Detect which cell encompasses the target text, then output its (x, y) center coordinate. 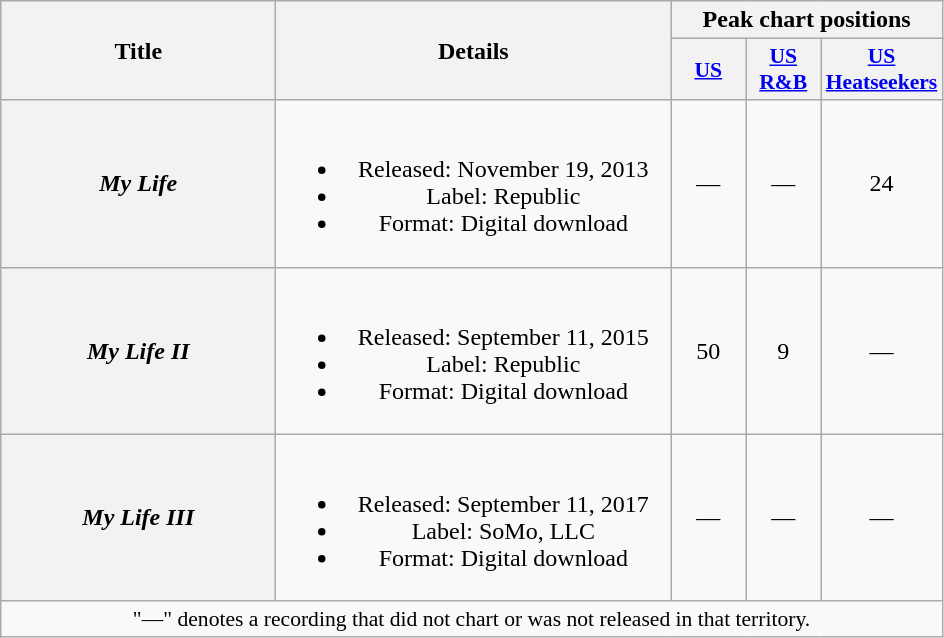
9 (784, 350)
Released: September 11, 2015Label: RepublicFormat: Digital download (474, 350)
Peak chart positions (807, 20)
50 (708, 350)
My Life III (138, 518)
Released: November 19, 2013Label: RepublicFormat: Digital download (474, 184)
Details (474, 50)
My Life (138, 184)
My Life II (138, 350)
US R&B (784, 70)
Title (138, 50)
US (708, 70)
Released: September 11, 2017Label: SoMo, LLCFormat: Digital download (474, 518)
"—" denotes a recording that did not chart or was not released in that territory. (472, 619)
24 (882, 184)
US Heatseekers (882, 70)
